Locate the cell with the specified text and output its (X, Y) center coordinate. 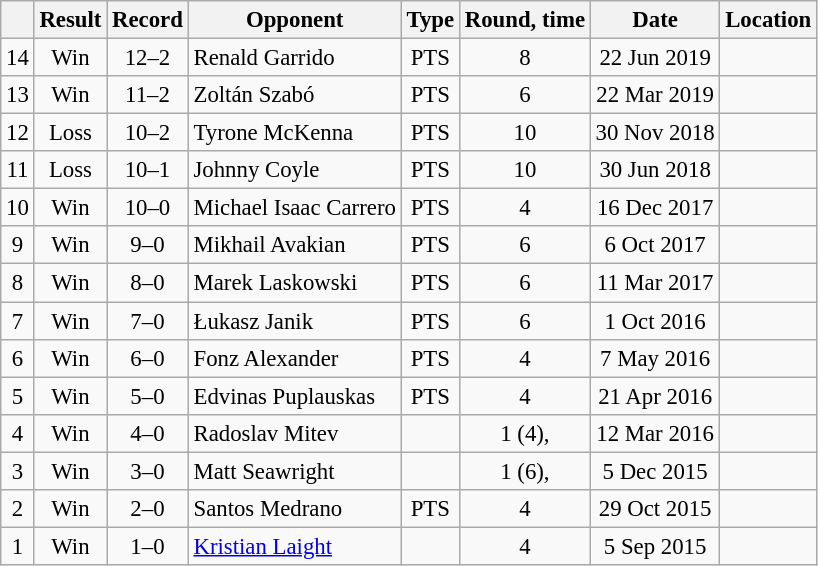
1 Oct 2016 (655, 321)
5 (18, 396)
6 Oct 2017 (655, 245)
1 (18, 546)
10–2 (148, 133)
6–0 (148, 358)
Date (655, 20)
30 Jun 2018 (655, 170)
12–2 (148, 58)
Zoltán Szabó (294, 95)
Type (430, 20)
3 (18, 471)
7–0 (148, 321)
1 (6), (524, 471)
Edvinas Puplauskas (294, 396)
9 (18, 245)
4–0 (148, 433)
7 May 2016 (655, 358)
5–0 (148, 396)
22 Mar 2019 (655, 95)
Santos Medrano (294, 509)
9–0 (148, 245)
Radoslav Mitev (294, 433)
2 (18, 509)
12 (18, 133)
Łukasz Janik (294, 321)
Result (70, 20)
8–0 (148, 283)
Matt Seawright (294, 471)
3–0 (148, 471)
Kristian Laight (294, 546)
Opponent (294, 20)
30 Nov 2018 (655, 133)
5 Sep 2015 (655, 546)
Round, time (524, 20)
7 (18, 321)
Mikhail Avakian (294, 245)
5 Dec 2015 (655, 471)
Renald Garrido (294, 58)
12 Mar 2016 (655, 433)
11 (18, 170)
29 Oct 2015 (655, 509)
Marek Laskowski (294, 283)
Johnny Coyle (294, 170)
11 Mar 2017 (655, 283)
Fonz Alexander (294, 358)
14 (18, 58)
2–0 (148, 509)
22 Jun 2019 (655, 58)
1–0 (148, 546)
10–0 (148, 208)
21 Apr 2016 (655, 396)
Tyrone McKenna (294, 133)
10–1 (148, 170)
13 (18, 95)
1 (4), (524, 433)
Location (768, 20)
16 Dec 2017 (655, 208)
11–2 (148, 95)
Michael Isaac Carrero (294, 208)
Record (148, 20)
